From the cell containing the given text, extract its center point as (x, y) coordinate. 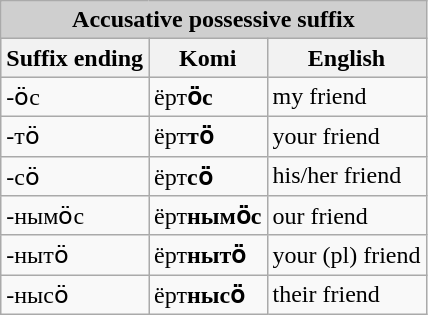
his/her friend (346, 176)
-нымӧс (75, 216)
your (pl) friend (346, 255)
ёрттӧ (208, 136)
English (346, 58)
ёртнысӧ (208, 295)
ёртсӧ (208, 176)
Suffix ending (75, 58)
their friend (346, 295)
ёртнымӧс (208, 216)
Komi (208, 58)
-нысӧ (75, 295)
-сӧ (75, 176)
Accusative possessive suffix (214, 20)
my friend (346, 97)
your friend (346, 136)
-ӧс (75, 97)
-тӧ (75, 136)
ёртӧс (208, 97)
ёртнытӧ (208, 255)
-нытӧ (75, 255)
our friend (346, 216)
